Find where the given text appears and provide that cell's center as [X, Y] coordinate. 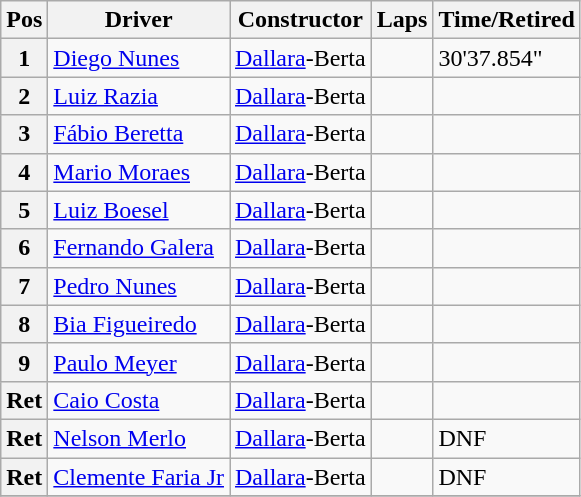
1 [24, 58]
Pedro Nunes [139, 286]
3 [24, 134]
Fernando Galera [139, 248]
Diego Nunes [139, 58]
Clemente Faria Jr [139, 477]
6 [24, 248]
Driver [139, 20]
Luiz Boesel [139, 210]
8 [24, 324]
30'37.854" [506, 58]
Laps [402, 20]
2 [24, 96]
Time/Retired [506, 20]
7 [24, 286]
Nelson Merlo [139, 438]
Mario Moraes [139, 172]
9 [24, 362]
Paulo Meyer [139, 362]
Luiz Razia [139, 96]
Bia Figueiredo [139, 324]
Constructor [301, 20]
4 [24, 172]
5 [24, 210]
Caio Costa [139, 400]
Fábio Beretta [139, 134]
Pos [24, 20]
